Capture the cell that displays the provided text and extract its [X, Y] central coordinate. 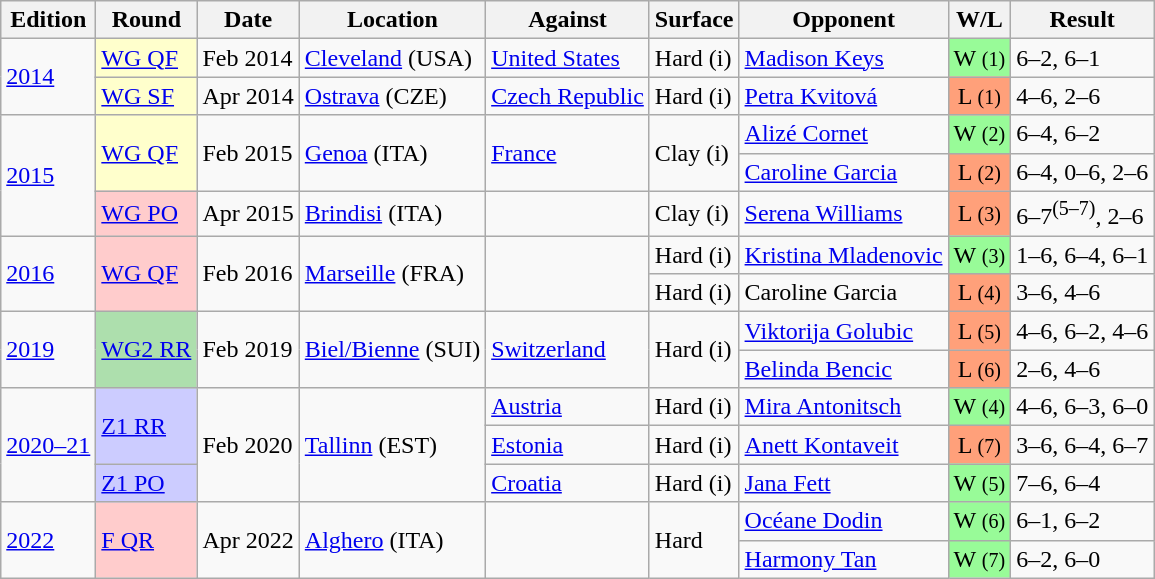
L (4) [980, 293]
4–6, 6–2, 4–6 [1082, 331]
Marseille (FRA) [392, 274]
Z1 RR [146, 426]
Estonia [568, 445]
Austria [568, 407]
2014 [48, 77]
3–6, 6–4, 6–7 [1082, 445]
W (6) [980, 521]
Czech Republic [568, 96]
Against [568, 20]
Feb 2014 [248, 58]
2015 [48, 176]
Feb 2020 [248, 445]
France [568, 153]
Harmony Tan [844, 559]
2022 [48, 540]
Petra Kvitová [844, 96]
7–6, 6–4 [1082, 483]
2019 [48, 350]
Z1 PO [146, 483]
Brindisi (ITA) [392, 214]
Belinda Bencic [844, 369]
Feb 2015 [248, 153]
L (5) [980, 331]
Apr 2022 [248, 540]
Madison Keys [844, 58]
W (2) [980, 134]
Hard [694, 540]
W (3) [980, 255]
6–4, 6–2 [1082, 134]
Biel/Bienne (SUI) [392, 350]
Kristina Mladenovic [844, 255]
Date [248, 20]
Viktorija Golubic [844, 331]
L (1) [980, 96]
4–6, 2–6 [1082, 96]
F QR [146, 540]
Jana Fett [844, 483]
WG PO [146, 214]
Surface [694, 20]
Cleveland (USA) [392, 58]
L (7) [980, 445]
L (2) [980, 172]
6–2, 6–0 [1082, 559]
Result [1082, 20]
W/L [980, 20]
Genoa (ITA) [392, 153]
6–2, 6–1 [1082, 58]
WG2 RR [146, 350]
3–6, 4–6 [1082, 293]
W (4) [980, 407]
Tallinn (EST) [392, 445]
United States [568, 58]
W (1) [980, 58]
Feb 2016 [248, 274]
2020–21 [48, 445]
Mira Antonitsch [844, 407]
Apr 2014 [248, 96]
4–6, 6–3, 6–0 [1082, 407]
W (5) [980, 483]
Location [392, 20]
Feb 2019 [248, 350]
Edition [48, 20]
Croatia [568, 483]
Apr 2015 [248, 214]
L (3) [980, 214]
W (7) [980, 559]
Alizé Cornet [844, 134]
6–7(5–7), 2–6 [1082, 214]
Round [146, 20]
L (6) [980, 369]
Océane Dodin [844, 521]
Opponent [844, 20]
2–6, 4–6 [1082, 369]
Alghero (ITA) [392, 540]
6–1, 6–2 [1082, 521]
2016 [48, 274]
6–4, 0–6, 2–6 [1082, 172]
Ostrava (CZE) [392, 96]
Serena Williams [844, 214]
Anett Kontaveit [844, 445]
WG SF [146, 96]
1–6, 6–4, 6–1 [1082, 255]
Switzerland [568, 350]
